Determine the (x, y) coordinate at the center of the cell enclosing the given text.  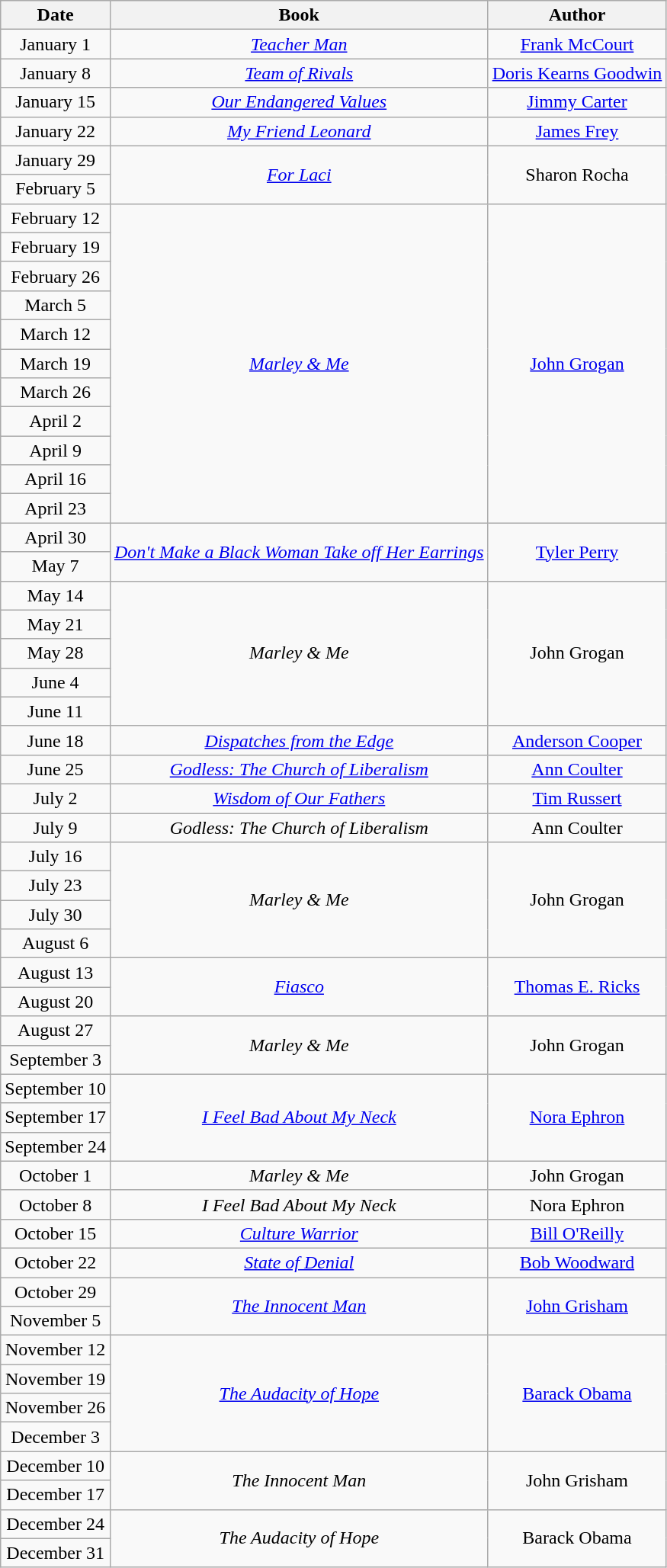
Jimmy Carter (577, 102)
September 10 (56, 1089)
December 17 (56, 1495)
May 7 (56, 566)
Fiasco (299, 987)
January 1 (56, 44)
December 3 (56, 1437)
Bill O'Reilly (577, 1233)
November 12 (56, 1350)
Bob Woodward (577, 1262)
Doris Kearns Goodwin (577, 73)
October 29 (56, 1292)
April 30 (56, 537)
December 10 (56, 1466)
June 25 (56, 769)
March 19 (56, 364)
August 27 (56, 1031)
Dispatches from the Edge (299, 740)
February 19 (56, 247)
Tim Russert (577, 798)
March 26 (56, 393)
July 23 (56, 886)
Sharon Rocha (577, 175)
January 29 (56, 160)
Book (299, 15)
August 13 (56, 973)
February 5 (56, 189)
July 30 (56, 915)
April 2 (56, 422)
November 5 (56, 1321)
November 19 (56, 1379)
State of Denial (299, 1262)
Don't Make a Black Woman Take off Her Earrings (299, 552)
February 12 (56, 218)
Our Endangered Values (299, 102)
December 24 (56, 1524)
Author (577, 15)
January 22 (56, 131)
July 16 (56, 857)
Teacher Man (299, 44)
May 21 (56, 624)
October 22 (56, 1262)
September 17 (56, 1117)
James Frey (577, 131)
March 12 (56, 334)
January 15 (56, 102)
Thomas E. Ricks (577, 987)
May 28 (56, 653)
March 5 (56, 305)
Frank McCourt (577, 44)
Team of Rivals (299, 73)
December 31 (56, 1553)
September 24 (56, 1146)
April 9 (56, 451)
July 9 (56, 827)
April 16 (56, 479)
August 20 (56, 1002)
For Laci (299, 175)
My Friend Leonard (299, 131)
Anderson Cooper (577, 740)
August 6 (56, 944)
June 4 (56, 682)
October 15 (56, 1233)
January 8 (56, 73)
November 26 (56, 1408)
February 26 (56, 276)
October 1 (56, 1175)
Tyler Perry (577, 552)
September 3 (56, 1060)
July 2 (56, 798)
Culture Warrior (299, 1233)
Wisdom of Our Fathers (299, 798)
May 14 (56, 595)
October 8 (56, 1204)
June 18 (56, 740)
Date (56, 15)
April 23 (56, 508)
June 11 (56, 711)
